Pinpoint the cell where the given text exists, returning its [x, y] midpoint coordinate. 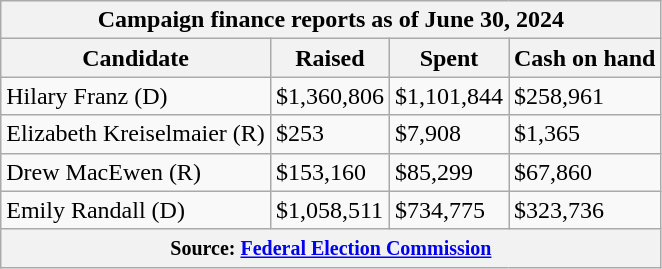
$253 [330, 134]
Emily Randall (D) [136, 210]
Candidate [136, 58]
Spent [448, 58]
$85,299 [448, 172]
Campaign finance reports as of June 30, 2024 [331, 20]
Hilary Franz (D) [136, 96]
Raised [330, 58]
Cash on hand [584, 58]
$153,160 [330, 172]
$67,860 [584, 172]
$734,775 [448, 210]
Source: Federal Election Commission [331, 248]
$1,360,806 [330, 96]
$258,961 [584, 96]
$1,058,511 [330, 210]
$1,101,844 [448, 96]
$323,736 [584, 210]
Drew MacEwen (R) [136, 172]
$1,365 [584, 134]
$7,908 [448, 134]
Elizabeth Kreiselmaier (R) [136, 134]
